Determine the (X, Y) coordinate at the center of the cell enclosing the given text.  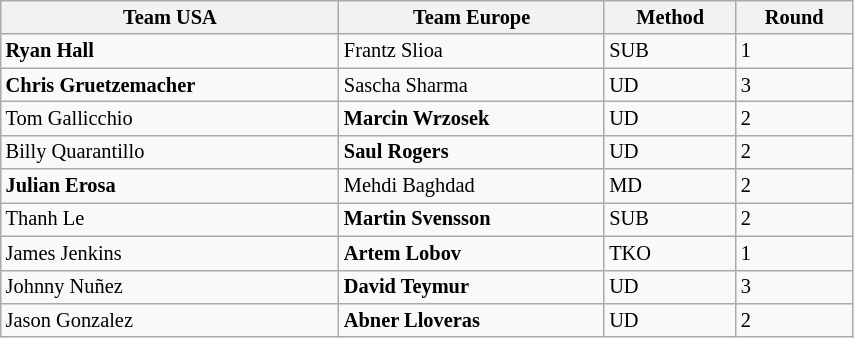
Artem Lobov (472, 253)
Abner Lloveras (472, 320)
Sascha Sharma (472, 85)
Jason Gonzalez (170, 320)
Team Europe (472, 17)
Frantz Slioa (472, 51)
Marcin Wrzosek (472, 118)
Mehdi Baghdad (472, 186)
TKO (670, 253)
MD (670, 186)
Martin Svensson (472, 219)
James Jenkins (170, 253)
Ryan Hall (170, 51)
Billy Quarantillo (170, 152)
Johnny Nuñez (170, 287)
Chris Gruetzemacher (170, 85)
Method (670, 17)
Julian Erosa (170, 186)
David Teymur (472, 287)
Saul Rogers (472, 152)
Team USA (170, 17)
Round (794, 17)
Tom Gallicchio (170, 118)
Thanh Le (170, 219)
